Identify which cell holds the provided text, then report its (X, Y) central coordinate. 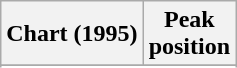
Peakposition (189, 34)
Chart (1995) (72, 34)
